For the text-containing cell, return its midpoint in [x, y] coordinate format. 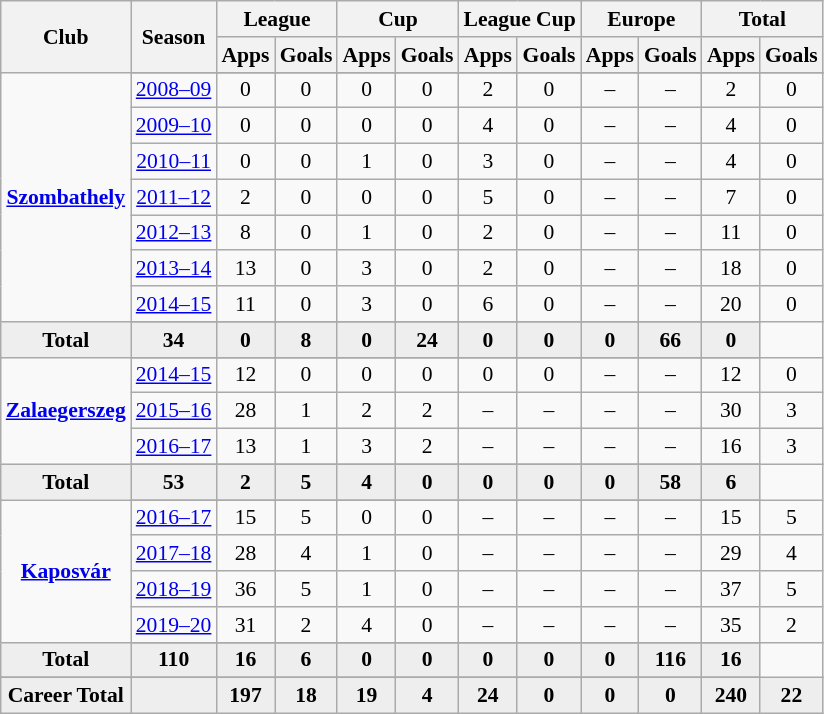
29 [731, 554]
7 [731, 197]
19 [366, 696]
2010–11 [174, 162]
22 [792, 696]
116 [670, 660]
53 [174, 482]
2008–09 [174, 90]
Cup [398, 19]
Career Total [66, 696]
2018–19 [174, 589]
Szombathely [66, 196]
240 [731, 696]
66 [670, 340]
2017–18 [174, 554]
2015–16 [174, 411]
Club [66, 36]
31 [245, 625]
League Cup [520, 19]
2011–12 [174, 197]
Kaposvár [66, 571]
110 [174, 660]
35 [731, 625]
30 [731, 411]
20 [731, 304]
League [276, 19]
36 [245, 589]
2012–13 [174, 233]
Season [174, 36]
2013–14 [174, 269]
2009–10 [174, 126]
Europe [642, 19]
Zalaegerszeg [66, 410]
2019–20 [174, 625]
34 [174, 340]
37 [731, 589]
197 [245, 696]
58 [670, 482]
